Detect which cell encompasses the target text, then output its [X, Y] center coordinate. 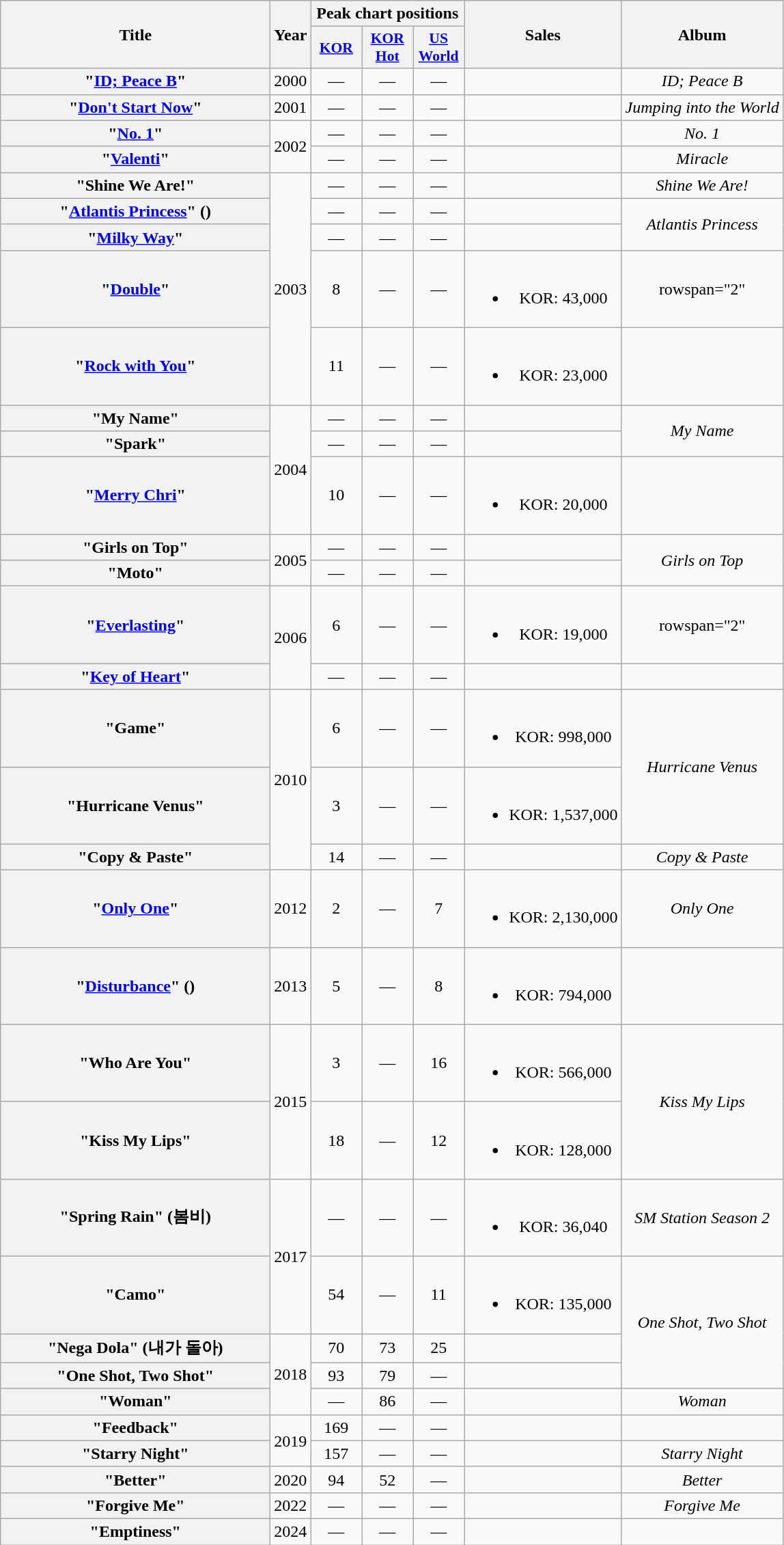
"Moto" [135, 573]
KOR: 20,000 [543, 496]
KOR: 566,000 [543, 1063]
2004 [291, 469]
SM Station Season 2 [702, 1218]
"Game" [135, 728]
Miracle [702, 159]
2 [336, 909]
KOR: 128,000 [543, 1140]
2005 [291, 560]
18 [336, 1140]
"Shine We Are!" [135, 185]
Shine We Are! [702, 185]
2018 [291, 1375]
"Forgive Me" [135, 1505]
Woman [702, 1402]
"Who Are You" [135, 1063]
2022 [291, 1505]
"Milky Way" [135, 237]
Hurricane Venus [702, 767]
Album [702, 34]
86 [388, 1402]
"Atlantis Princess" () [135, 211]
"Don't Start Now" [135, 107]
"Everlasting" [135, 625]
My Name [702, 430]
14 [336, 857]
Only One [702, 909]
Copy & Paste [702, 857]
52 [388, 1479]
2020 [291, 1479]
"Feedback" [135, 1427]
169 [336, 1427]
2013 [291, 985]
Jumping into the World [702, 107]
"Double" [135, 288]
Better [702, 1479]
Year [291, 34]
Girls on Top [702, 560]
73 [388, 1349]
25 [438, 1349]
KOR Hot [388, 48]
"Disturbance" () [135, 985]
"Merry Chri" [135, 496]
"Kiss My Lips" [135, 1140]
KOR: 19,000 [543, 625]
Starry Night [702, 1453]
KOR: 2,130,000 [543, 909]
"No. 1" [135, 133]
Peak chart positions [388, 14]
"ID; Peace B" [135, 81]
KOR: 998,000 [543, 728]
5 [336, 985]
"Only One" [135, 909]
Atlantis Princess [702, 224]
"My Name" [135, 418]
"Camo" [135, 1294]
"Girls on Top" [135, 547]
"Woman" [135, 1402]
2015 [291, 1102]
KOR [336, 48]
2024 [291, 1531]
"Copy & Paste" [135, 857]
"Valenti" [135, 159]
94 [336, 1479]
157 [336, 1453]
2017 [291, 1256]
KOR: 36,040 [543, 1218]
2003 [291, 288]
Sales [543, 34]
"Better" [135, 1479]
ID; Peace B [702, 81]
2019 [291, 1440]
KOR: 135,000 [543, 1294]
No. 1 [702, 133]
Kiss My Lips [702, 1102]
12 [438, 1140]
"One Shot, Two Shot" [135, 1376]
54 [336, 1294]
2012 [291, 909]
One Shot, Two Shot [702, 1322]
2001 [291, 107]
7 [438, 909]
"Spring Rain" (봄비) [135, 1218]
79 [388, 1376]
"Nega Dola" (내가 돌아) [135, 1349]
2002 [291, 146]
KOR: 1,537,000 [543, 805]
KOR: 794,000 [543, 985]
"Hurricane Venus" [135, 805]
93 [336, 1376]
Forgive Me [702, 1505]
Title [135, 34]
2000 [291, 81]
"Spark" [135, 444]
16 [438, 1063]
KOR: 43,000 [543, 288]
2010 [291, 780]
2006 [291, 638]
US World [438, 48]
10 [336, 496]
"Key of Heart" [135, 676]
"Emptiness" [135, 1531]
KOR: 23,000 [543, 366]
70 [336, 1349]
"Rock with You" [135, 366]
"Starry Night" [135, 1453]
